Output the (x, y) coordinate of the center of the cell containing the given text.  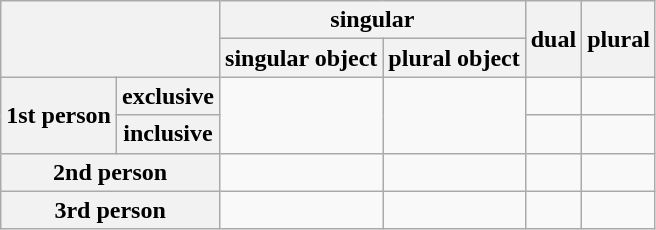
2nd person (110, 172)
inclusive (168, 134)
singular (373, 20)
1st person (59, 115)
exclusive (168, 96)
plural (619, 39)
singular object (302, 58)
dual (553, 39)
plural object (454, 58)
3rd person (110, 210)
